For the text-containing cell, return its midpoint in [X, Y] coordinate format. 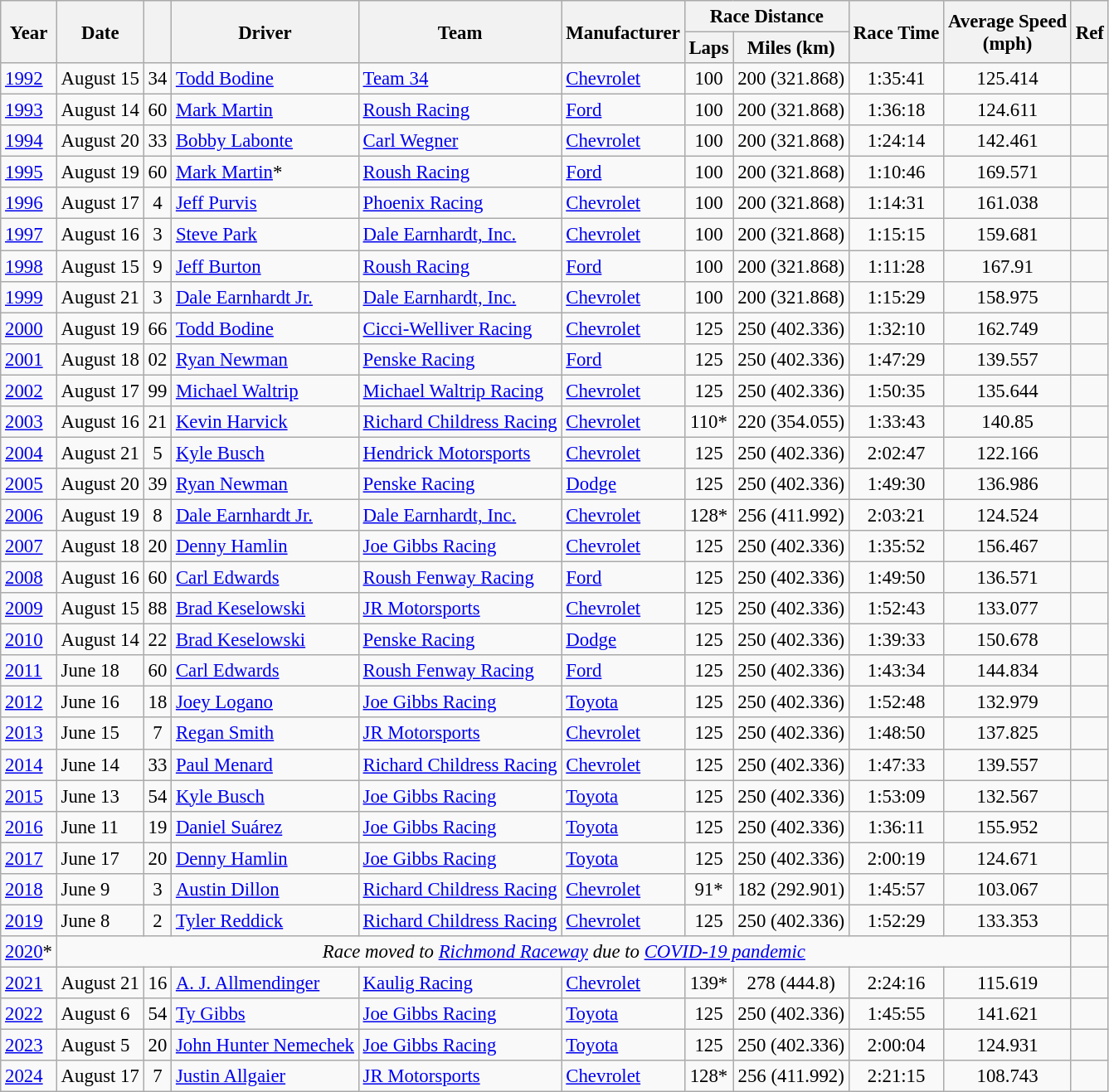
1:47:29 [897, 359]
1:49:30 [897, 484]
137.825 [1008, 734]
Mark Martin* [265, 172]
Michael Waltrip Racing [460, 391]
2021 [29, 983]
2:21:15 [897, 1076]
June 15 [100, 734]
Daniel Suárez [265, 827]
2014 [29, 764]
Team 34 [460, 79]
2000 [29, 328]
2003 [29, 422]
162.749 [1008, 328]
1999 [29, 297]
2020* [29, 952]
Carl Wegner [460, 141]
135.644 [1008, 391]
1:14:31 [897, 203]
139* [708, 983]
2:03:21 [897, 515]
June 9 [100, 890]
2012 [29, 702]
2:02:47 [897, 453]
156.467 [1008, 546]
1:52:29 [897, 920]
2001 [29, 359]
Manufacturer [623, 32]
1:10:46 [897, 172]
June 14 [100, 764]
Justin Allgaier [265, 1076]
Cicci-Welliver Racing [460, 328]
Kaulig Racing [460, 983]
1:15:29 [897, 297]
140.85 [1008, 422]
115.619 [1008, 983]
155.952 [1008, 827]
Ref [1090, 32]
1:48:50 [897, 734]
132.567 [1008, 796]
1:39:33 [897, 640]
91* [708, 890]
278 (444.8) [791, 983]
Bobby Labonte [265, 141]
02 [158, 359]
Average Speed(mph) [1008, 32]
Hendrick Motorsports [460, 453]
133.077 [1008, 609]
Tyler Reddick [265, 920]
1:53:09 [897, 796]
124.524 [1008, 515]
2016 [29, 827]
1:45:57 [897, 890]
Paul Menard [265, 764]
Steve Park [265, 235]
4 [158, 203]
1:11:28 [897, 266]
1992 [29, 79]
16 [158, 983]
June 8 [100, 920]
2005 [29, 484]
125.414 [1008, 79]
2:24:16 [897, 983]
22 [158, 640]
June 18 [100, 671]
144.834 [1008, 671]
132.979 [1008, 702]
133.353 [1008, 920]
2013 [29, 734]
1994 [29, 141]
2017 [29, 858]
2 [158, 920]
Laps [708, 48]
2015 [29, 796]
220 (354.055) [791, 422]
1993 [29, 110]
Year [29, 32]
Michael Waltrip [265, 391]
122.166 [1008, 453]
1:52:43 [897, 609]
9 [158, 266]
1:50:35 [897, 391]
2022 [29, 1014]
1:35:41 [897, 79]
Race moved to Richmond Raceway due to COVID-19 pandemic [564, 952]
1:47:33 [897, 764]
141.621 [1008, 1014]
John Hunter Nemechek [265, 1046]
169.571 [1008, 172]
1:24:14 [897, 141]
124.931 [1008, 1046]
Jeff Burton [265, 266]
2008 [29, 578]
136.571 [1008, 578]
66 [158, 328]
5 [158, 453]
2019 [29, 920]
Race Time [897, 32]
110* [708, 422]
2011 [29, 671]
1:15:15 [897, 235]
2004 [29, 453]
158.975 [1008, 297]
8 [158, 515]
136.986 [1008, 484]
2009 [29, 609]
88 [158, 609]
Ty Gibbs [265, 1014]
A. J. Allmendinger [265, 983]
2:00:04 [897, 1046]
1:45:55 [897, 1014]
124.611 [1008, 110]
21 [158, 422]
1997 [29, 235]
124.671 [1008, 858]
142.461 [1008, 141]
Austin Dillon [265, 890]
1:32:10 [897, 328]
Date [100, 32]
1:52:48 [897, 702]
1:36:11 [897, 827]
161.038 [1008, 203]
June 11 [100, 827]
103.067 [1008, 890]
Jeff Purvis [265, 203]
34 [158, 79]
August 5 [100, 1046]
Team [460, 32]
182 (292.901) [791, 890]
39 [158, 484]
Phoenix Racing [460, 203]
1:43:34 [897, 671]
Joey Logano [265, 702]
1:33:43 [897, 422]
1:35:52 [897, 546]
Miles (km) [791, 48]
1995 [29, 172]
18 [158, 702]
150.678 [1008, 640]
Driver [265, 32]
June 16 [100, 702]
August 6 [100, 1014]
99 [158, 391]
1:36:18 [897, 110]
2007 [29, 546]
Kevin Harvick [265, 422]
June 17 [100, 858]
2:00:19 [897, 858]
2010 [29, 640]
Mark Martin [265, 110]
167.91 [1008, 266]
2023 [29, 1046]
June 13 [100, 796]
19 [158, 827]
2018 [29, 890]
108.743 [1008, 1076]
1996 [29, 203]
2006 [29, 515]
2024 [29, 1076]
1:49:50 [897, 578]
1998 [29, 266]
Regan Smith [265, 734]
2002 [29, 391]
159.681 [1008, 235]
Race Distance [766, 17]
